From the cell containing the given text, extract its center point as (X, Y) coordinate. 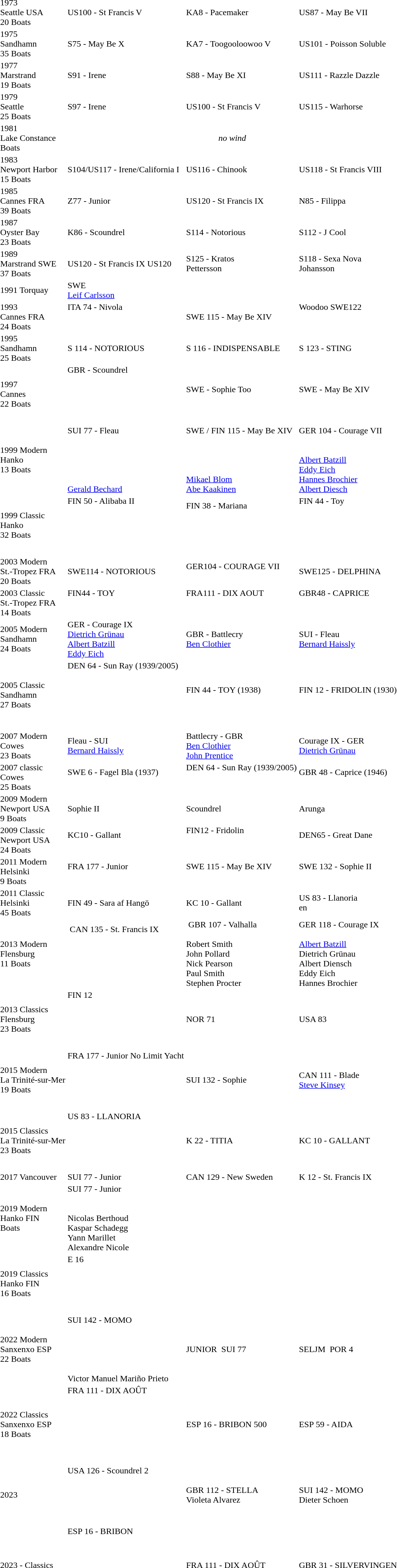
FIN 12 (126, 1019)
FRA111 - DIX AOUT (242, 603)
US 83 - LLANORIA (126, 1140)
JUNIOR SUI 77 (242, 1349)
US120 - St Francis IX (242, 201)
GER104 - COURAGE VII (242, 571)
KC 10 - Gallant (242, 903)
SUI 142 - MOMO Victor Manuel Mariño Prieto (126, 1349)
SUI 132 - Sophie (242, 1080)
CAN 135 - St. Francis IX (126, 954)
K86 - Scoundrel (126, 232)
SUI 77 - Junior Nicolas Berthoud Kaspar Schadegg Yann Marillet Alexandre Nicole (126, 1218)
S75 - May Be X (126, 44)
Scoundrel (242, 809)
FRA 177 - Junior No Limit Yacht (126, 1080)
S91 - Irene (126, 75)
Z77 - Junior (126, 201)
FIN 44 - TOY (1938) (242, 695)
GBR - BattlecryBen Clothier (242, 639)
GER - Courage IXDietrich GrünauAlbert BatzillEddy Eich (126, 639)
US100 - St Francis V (242, 107)
GBR 107 - ValhallaRobert Smith John Pollard Nick Pearson Paul Smith Stephen Procter (242, 954)
S 114 - NOTORIOUS (126, 348)
S 116 - INDISPENSABLE (242, 348)
FIN 38 - Mariana (242, 525)
GBR 112 - STELLAVioleta Alvarez (242, 1495)
CAN 129 - New Sweden (242, 1177)
KC10 - Gallant (126, 840)
FIN44 - TOY (126, 603)
US116 - Chinook (242, 169)
SWE114 - NOTORIOUS (126, 571)
FIN 49 - Sara af Hangö (126, 903)
ITA 74 - Nivola (126, 317)
SWE 6 - Fagel Bla (1937) (126, 777)
S125 - Kratos Pettersson (242, 264)
S97 - Irene (126, 107)
ESP 16 - BRIBON 500 (242, 1424)
GBR - Scoundrel (126, 394)
SWE / FIN 115 - May Be XIV Mikael Blom Abe Kaakinen (242, 460)
FRA 177 - Junior (126, 871)
FRA 111 - DIX AOÛT (126, 1424)
USA 126 - Scoundrel 2 (126, 1495)
K 22 - TITIA (242, 1140)
SUI 77 - Fleau Gerald Bechard (126, 460)
S114 - Notorious (242, 232)
E 16 (126, 1283)
SWE - Sophie Too (242, 394)
FIN12 - Fridolin (242, 840)
US120 - St Francis IX US120 (126, 264)
S104/US117 - Irene/California I (126, 169)
FIN 50 - Alibaba II (126, 525)
S88 - May Be XI (242, 75)
Fleau - SUIBernard Haissly (126, 746)
Battlecry - GBRBen ClothierJohn Prentice (242, 746)
KA7 - Toogooloowoo V (242, 44)
NOR 71 (242, 1019)
Sophie II (126, 809)
SWELeif Carlsson (126, 290)
SUI 77 - Junior (126, 1177)
